Locate the cell with the specified text and output its [X, Y] center coordinate. 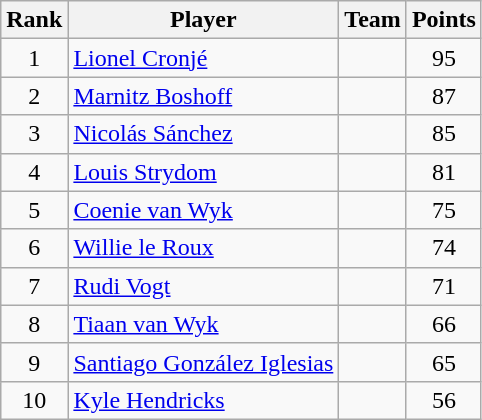
Points [444, 20]
85 [444, 134]
Team [373, 20]
3 [34, 134]
2 [34, 96]
Santiago González Iglesias [204, 362]
Kyle Hendricks [204, 400]
81 [444, 172]
Rank [34, 20]
Willie le Roux [204, 248]
Rudi Vogt [204, 286]
75 [444, 210]
Tiaan van Wyk [204, 324]
9 [34, 362]
Louis Strydom [204, 172]
Marnitz Boshoff [204, 96]
8 [34, 324]
56 [444, 400]
Player [204, 20]
6 [34, 248]
10 [34, 400]
66 [444, 324]
7 [34, 286]
95 [444, 58]
Nicolás Sánchez [204, 134]
74 [444, 248]
Lionel Cronjé [204, 58]
4 [34, 172]
65 [444, 362]
5 [34, 210]
1 [34, 58]
87 [444, 96]
Coenie van Wyk [204, 210]
71 [444, 286]
